Return (X, Y) of the center of cell containing provided text 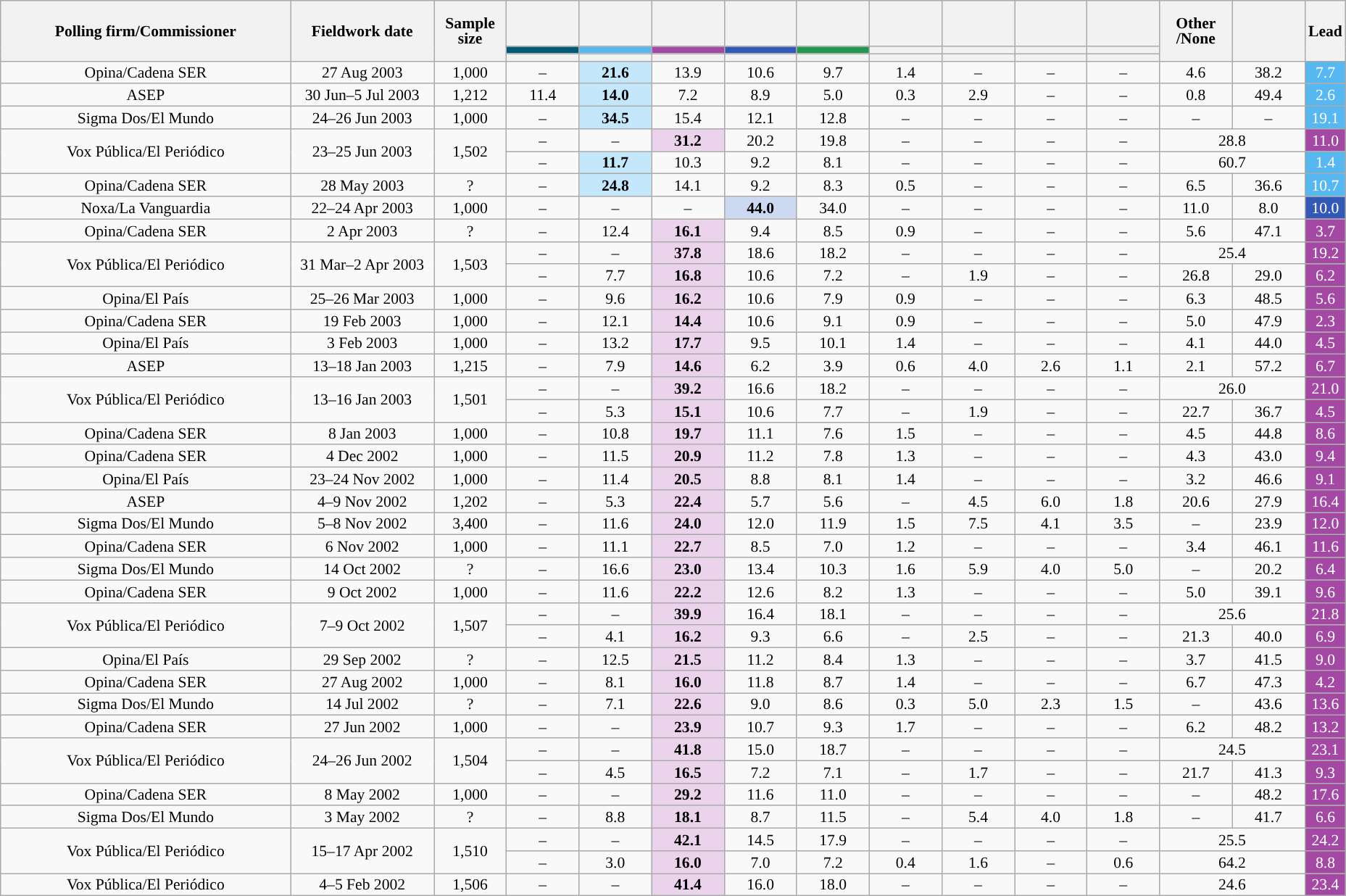
7.6 (833, 434)
23.0 (688, 568)
47.3 (1268, 681)
19.7 (688, 434)
17.6 (1325, 795)
44.8 (1268, 434)
14.4 (688, 320)
22.4 (688, 502)
15.1 (688, 410)
9.5 (760, 344)
2.1 (1196, 365)
5.9 (978, 568)
Lead (1325, 30)
4 Dec 2002 (362, 457)
5.4 (978, 818)
4.3 (1196, 457)
25.4 (1232, 252)
0.5 (905, 186)
37.8 (688, 252)
19.8 (833, 141)
Polling firm/Commissioner (146, 30)
11.7 (615, 162)
39.9 (688, 613)
19 Feb 2003 (362, 320)
3.5 (1123, 523)
14.0 (615, 96)
29.2 (688, 795)
21.0 (1325, 389)
30 Jun–5 Jul 2003 (362, 96)
18.0 (833, 884)
7.8 (833, 457)
15–17 Apr 2002 (362, 851)
3.4 (1196, 547)
14.5 (760, 839)
4.6 (1196, 72)
23–25 Jun 2003 (362, 152)
6.0 (1051, 502)
10.8 (615, 434)
Other/None (1196, 30)
47.1 (1268, 231)
7.5 (978, 523)
22.2 (688, 592)
21.8 (1325, 613)
41.7 (1268, 818)
13.6 (1325, 705)
2 Apr 2003 (362, 231)
4–9 Nov 2002 (362, 502)
43.0 (1268, 457)
3.2 (1196, 478)
9.7 (833, 72)
25.5 (1232, 839)
9 Oct 2002 (362, 592)
24.6 (1232, 884)
Sample size (470, 30)
15.0 (760, 750)
15.4 (688, 117)
41.3 (1268, 771)
8.4 (833, 660)
1,501 (470, 399)
1,503 (470, 264)
36.7 (1268, 410)
10.1 (833, 344)
6.5 (1196, 186)
12.8 (833, 117)
22–24 Apr 2003 (362, 207)
41.4 (688, 884)
20.9 (688, 457)
19.2 (1325, 252)
14 Oct 2002 (362, 568)
24–26 Jun 2002 (362, 760)
24–26 Jun 2003 (362, 117)
16.1 (688, 231)
18.6 (760, 252)
20.5 (688, 478)
17.9 (833, 839)
10.0 (1325, 207)
24.8 (615, 186)
25.6 (1232, 613)
29 Sep 2002 (362, 660)
20.6 (1196, 502)
1,510 (470, 851)
36.6 (1268, 186)
14 Jul 2002 (362, 705)
26.0 (1232, 389)
11.9 (833, 523)
23–24 Nov 2002 (362, 478)
27 Jun 2002 (362, 726)
46.1 (1268, 547)
26.8 (1196, 275)
41.5 (1268, 660)
21.3 (1196, 636)
8.0 (1268, 207)
34.0 (833, 207)
1.1 (1123, 365)
16.8 (688, 275)
Noxa/La Vanguardia (146, 207)
1,502 (470, 152)
5–8 Nov 2002 (362, 523)
8 May 2002 (362, 795)
2.5 (978, 636)
27 Aug 2003 (362, 72)
1,506 (470, 884)
22.6 (688, 705)
57.2 (1268, 365)
21.5 (688, 660)
21.6 (615, 72)
8 Jan 2003 (362, 434)
43.6 (1268, 705)
12.4 (615, 231)
1,212 (470, 96)
3,400 (470, 523)
3 Feb 2003 (362, 344)
31 Mar–2 Apr 2003 (362, 264)
1.2 (905, 547)
25–26 Mar 2003 (362, 299)
1,504 (470, 760)
14.6 (688, 365)
28.8 (1232, 141)
16.5 (688, 771)
19.1 (1325, 117)
13–18 Jan 2003 (362, 365)
7–9 Oct 2002 (362, 625)
28 May 2003 (362, 186)
40.0 (1268, 636)
23.4 (1325, 884)
29.0 (1268, 275)
48.5 (1268, 299)
27 Aug 2002 (362, 681)
27.9 (1268, 502)
39.1 (1268, 592)
6.4 (1325, 568)
6.9 (1325, 636)
42.1 (688, 839)
3.9 (833, 365)
24.0 (688, 523)
2.9 (978, 96)
60.7 (1232, 162)
Fieldwork date (362, 30)
64.2 (1232, 863)
4–5 Feb 2002 (362, 884)
24.2 (1325, 839)
8.2 (833, 592)
34.5 (615, 117)
0.8 (1196, 96)
38.2 (1268, 72)
21.7 (1196, 771)
5.7 (760, 502)
23.1 (1325, 750)
31.2 (688, 141)
46.6 (1268, 478)
13.9 (688, 72)
3 May 2002 (362, 818)
17.7 (688, 344)
49.4 (1268, 96)
41.8 (688, 750)
12.5 (615, 660)
1,507 (470, 625)
47.9 (1268, 320)
18.7 (833, 750)
6.3 (1196, 299)
4.2 (1325, 681)
1,202 (470, 502)
14.1 (688, 186)
12.6 (760, 592)
8.9 (760, 96)
11.8 (760, 681)
39.2 (688, 389)
3.0 (615, 863)
24.5 (1232, 750)
6 Nov 2002 (362, 547)
0.4 (905, 863)
13–16 Jan 2003 (362, 399)
13.4 (760, 568)
8.3 (833, 186)
1,215 (470, 365)
